Locate the cell with the specified text and output its (X, Y) center coordinate. 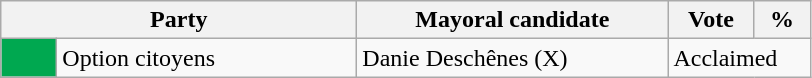
Mayoral candidate (512, 20)
Acclaimed (739, 58)
% (782, 20)
Party (179, 20)
Option citoyens (207, 58)
Danie Deschênes (X) (512, 58)
Vote (711, 20)
